Search for the cell housing the specified text and yield its (x, y) center coordinate. 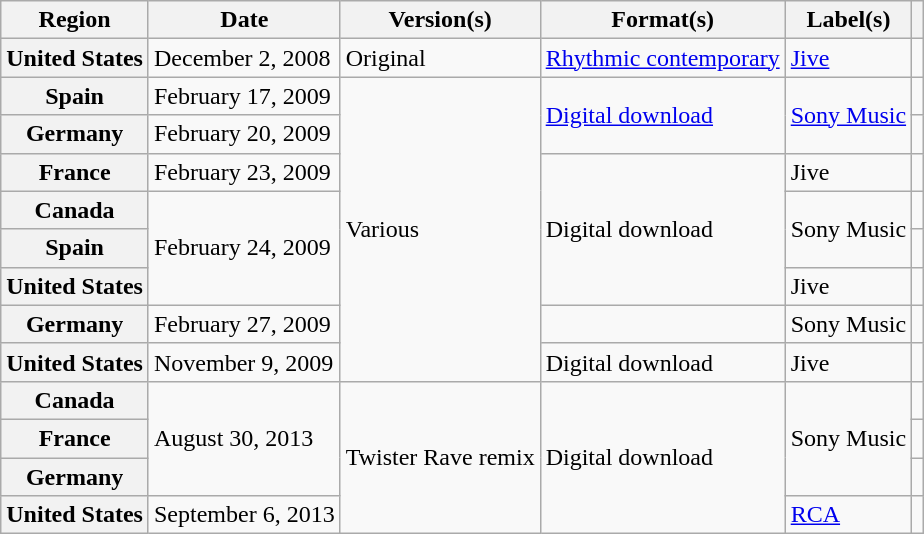
February 20, 2009 (244, 134)
February 24, 2009 (244, 248)
February 23, 2009 (244, 172)
Rhythmic contemporary (662, 58)
RCA (848, 515)
August 30, 2013 (244, 438)
December 2, 2008 (244, 58)
November 9, 2009 (244, 362)
Region (75, 20)
Original (440, 58)
Label(s) (848, 20)
Date (244, 20)
February 27, 2009 (244, 324)
September 6, 2013 (244, 515)
February 17, 2009 (244, 96)
Format(s) (662, 20)
Various (440, 229)
Version(s) (440, 20)
Twister Rave remix (440, 457)
